Scan for the cell matching the given text and deliver its (X, Y) coordinate at center. 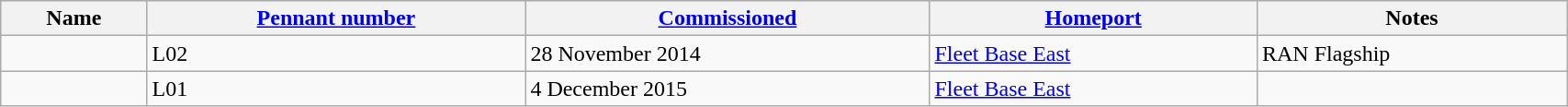
28 November 2014 (728, 53)
Homeport (1093, 18)
Pennant number (336, 18)
Name (73, 18)
Commissioned (728, 18)
L02 (336, 53)
L01 (336, 89)
Notes (1411, 18)
RAN Flagship (1411, 53)
4 December 2015 (728, 89)
